Extract the [x, y] coordinate from the center of the cell holding the provided text.  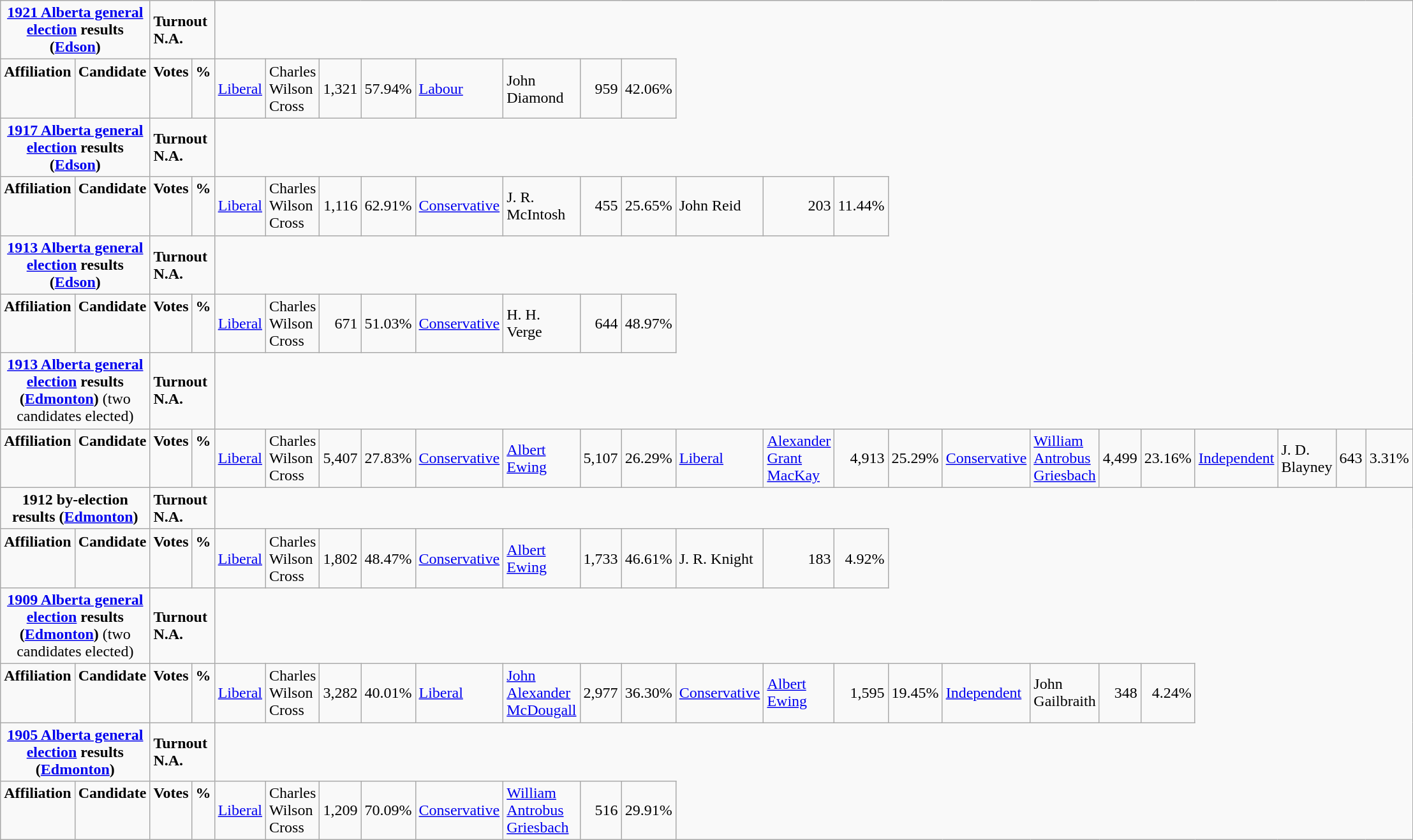
26.29% [648, 458]
1,802 [341, 558]
1913 Alberta general election results (Edson) [75, 265]
John Alexander McDougall [542, 693]
203 [799, 206]
11.44% [861, 206]
4,499 [1120, 458]
1,321 [341, 89]
4.92% [861, 558]
5,107 [601, 458]
19.45% [915, 693]
644 [601, 323]
40.01% [388, 693]
J. D. Blayney [1306, 458]
John Gailbraith [1065, 693]
J. R. Knight [720, 558]
1905 Alberta general election results (Edmonton) [75, 751]
516 [601, 811]
27.83% [388, 458]
70.09% [388, 811]
1921 Alberta general election results (Edson) [75, 30]
3,282 [341, 693]
46.61% [648, 558]
29.91% [648, 811]
H. H. Verge [542, 323]
1913 Alberta general election results (Edmonton) (two candidates elected) [75, 390]
1912 by-election results (Edmonton) [75, 508]
48.47% [388, 558]
4,913 [861, 458]
62.91% [388, 206]
5,407 [341, 458]
25.65% [648, 206]
23.16% [1167, 458]
51.03% [388, 323]
Labour [459, 89]
183 [799, 558]
25.29% [915, 458]
348 [1120, 693]
2,977 [601, 693]
J. R. McIntosh [542, 206]
1,733 [601, 558]
36.30% [648, 693]
643 [1351, 458]
1917 Alberta general election results (Edson) [75, 147]
671 [341, 323]
1,595 [861, 693]
Alexander Grant MacKay [799, 458]
959 [601, 89]
1,116 [341, 206]
48.97% [648, 323]
42.06% [648, 89]
3.31% [1389, 458]
John Reid [720, 206]
1909 Alberta general election results (Edmonton) (two candidates elected) [75, 625]
57.94% [388, 89]
John Diamond [542, 89]
4.24% [1167, 693]
455 [601, 206]
1,209 [341, 811]
